For the text-containing cell, return its midpoint in (X, Y) coordinate format. 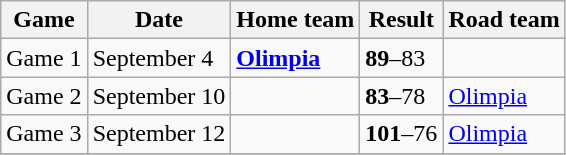
September 4 (159, 58)
Date (159, 20)
89–83 (402, 58)
September 10 (159, 96)
Game 1 (44, 58)
September 12 (159, 134)
Road team (504, 20)
Game 3 (44, 134)
Result (402, 20)
Home team (296, 20)
83–78 (402, 96)
Game 2 (44, 96)
101–76 (402, 134)
Game (44, 20)
